Capture the cell that displays the provided text and extract its [x, y] central coordinate. 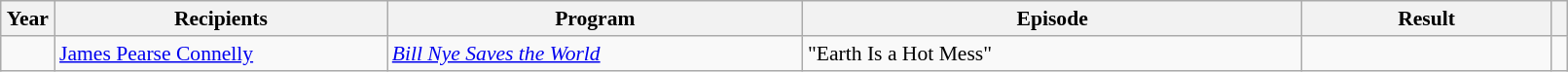
James Pearse Connelly [221, 54]
Bill Nye Saves the World [596, 54]
Episode [1053, 18]
Result [1426, 18]
"Earth Is a Hot Mess" [1053, 54]
Recipients [221, 18]
Year [27, 18]
Program [596, 18]
